Pinpoint the cell where the given text exists, returning its [x, y] midpoint coordinate. 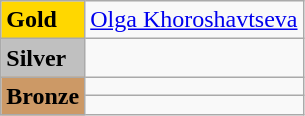
Silver [43, 58]
Bronze [43, 96]
Olga Khoroshavtseva [194, 20]
Gold [43, 20]
